Capture the cell that displays the provided text and extract its (X, Y) central coordinate. 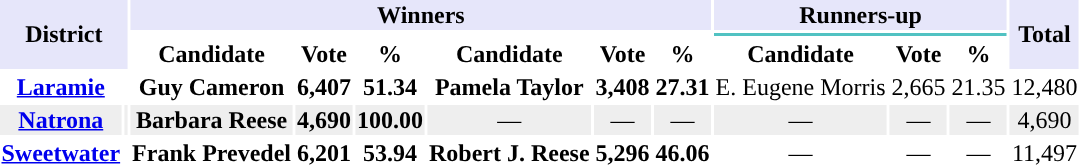
27.31 (682, 87)
Total (1044, 34)
Laramie (61, 87)
Pamela Taylor (509, 87)
Barbara Reese (212, 120)
51.34 (390, 87)
2,665 (918, 87)
Natrona (61, 120)
Runners-up (860, 15)
Guy Cameron (212, 87)
6,407 (324, 87)
Winners (421, 15)
100.00 (390, 120)
21.35 (978, 87)
3,408 (622, 87)
E. Eugene Morris (800, 87)
12,480 (1044, 87)
District (64, 34)
